Find where the given text appears and provide that cell's center as [x, y] coordinate. 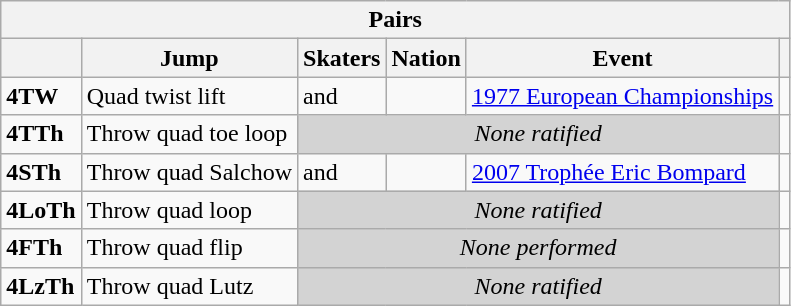
4LoTh [41, 210]
Throw quad flip [189, 248]
4TTh [41, 134]
4TW [41, 96]
Event [622, 58]
Pairs [396, 20]
1977 European Championships [622, 96]
Throw quad Lutz [189, 286]
None performed [538, 248]
Throw quad toe loop [189, 134]
Quad twist lift [189, 96]
Nation [426, 58]
Throw quad loop [189, 210]
4LzTh [41, 286]
2007 Trophée Eric Bompard [622, 172]
4FTh [41, 248]
Skaters [342, 58]
Jump [189, 58]
Throw quad Salchow [189, 172]
4STh [41, 172]
